Scan for the cell matching the given text and deliver its (x, y) coordinate at center. 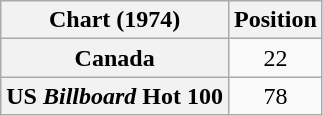
Chart (1974) (115, 20)
Position (276, 20)
78 (276, 96)
Canada (115, 58)
22 (276, 58)
US Billboard Hot 100 (115, 96)
